Locate the cell with the specified text and output its (X, Y) center coordinate. 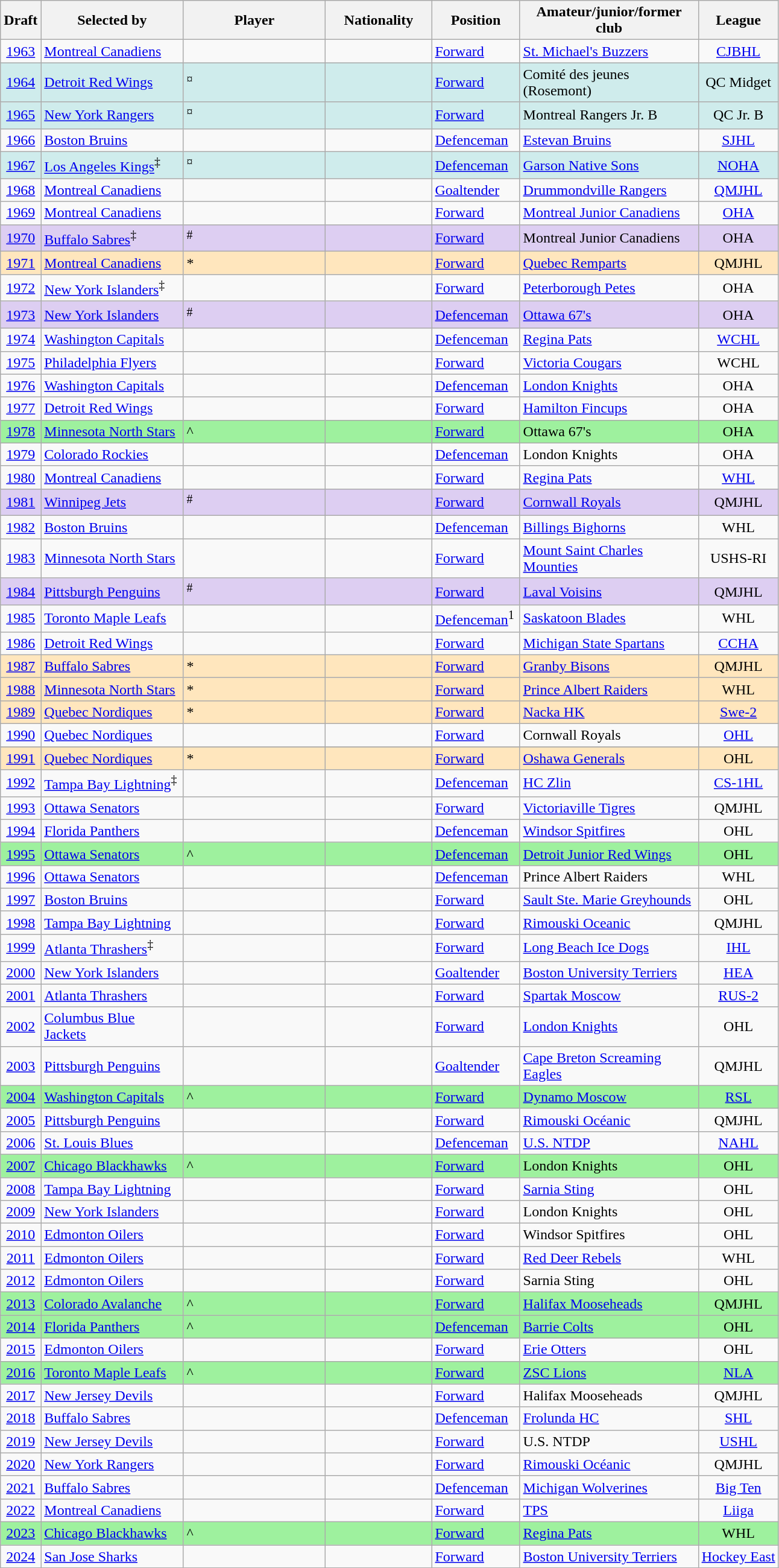
1977 (20, 408)
Winnipeg Jets (112, 502)
2010 (20, 1235)
Victoriaville Tigres (609, 808)
2008 (20, 1189)
USHL (738, 1441)
2013 (20, 1304)
1994 (20, 831)
2006 (20, 1143)
Colorado Avalanche (112, 1304)
2001 (20, 995)
Colorado Rockies (112, 454)
Saskatoon Blades (609, 619)
1999 (20, 947)
2004 (20, 1097)
Spartak Moscow (609, 995)
1995 (20, 854)
1974 (20, 340)
Buffalo Sabres‡ (112, 238)
1968 (20, 190)
Selected by (112, 21)
1978 (20, 431)
1992 (20, 783)
Red Deer Rebels (609, 1258)
2011 (20, 1258)
Hamilton Fincups (609, 408)
Atlanta Thrashers‡ (112, 947)
2024 (20, 1557)
1998 (20, 922)
1997 (20, 900)
RUS-2 (738, 995)
NAHL (738, 1143)
Garson Native Sons (609, 165)
1975 (20, 363)
St. Louis Blues (112, 1143)
1969 (20, 213)
1967 (20, 165)
SHL (738, 1418)
1986 (20, 643)
Position (476, 21)
QC Midget (738, 82)
Rimouski Oceanic (609, 922)
Comité des jeunes (Rosemont) (609, 82)
NLA (738, 1373)
Swe-2 (738, 712)
1985 (20, 619)
CS-1HL (738, 783)
1971 (20, 263)
1973 (20, 315)
2017 (20, 1395)
Michigan Wolverines (609, 1487)
TPS (609, 1510)
2016 (20, 1373)
CCHA (738, 643)
ZSC Lions (609, 1373)
2019 (20, 1441)
QC Jr. B (738, 116)
Defenceman1 (476, 619)
1963 (20, 51)
Michigan State Spartans (609, 643)
Hockey East (738, 1557)
1976 (20, 386)
1980 (20, 477)
2021 (20, 1487)
1966 (20, 140)
Dynamo Moscow (609, 1097)
SJHL (738, 140)
Big Ten (738, 1487)
Frolunda HC (609, 1418)
1970 (20, 238)
1982 (20, 527)
League (738, 21)
2014 (20, 1327)
Peterborough Petes (609, 288)
1987 (20, 666)
Liiga (738, 1510)
2018 (20, 1418)
Detroit Junior Red Wings (609, 854)
1979 (20, 454)
Mount Saint Charles Mounties (609, 559)
Atlanta Thrashers (112, 995)
Billings Bighorns (609, 527)
St. Michael's Buzzers (609, 51)
2000 (20, 973)
1965 (20, 116)
1989 (20, 712)
HC Zlin (609, 783)
San Jose Sharks (112, 1557)
Estevan Bruins (609, 140)
IHL (738, 947)
USHS-RI (738, 559)
Laval Voisins (609, 591)
Amateur/junior/former club (609, 21)
Sault Ste. Marie Greyhounds (609, 900)
2003 (20, 1065)
2015 (20, 1350)
2023 (20, 1533)
Long Beach Ice Dogs (609, 947)
Nacka HK (609, 712)
RSL (738, 1097)
Quebec Remparts (609, 263)
2020 (20, 1464)
Tampa Bay Lightning‡ (112, 783)
Nationality (379, 21)
1972 (20, 288)
Columbus Blue Jackets (112, 1027)
2002 (20, 1027)
1964 (20, 82)
HEA (738, 973)
1991 (20, 758)
1983 (20, 559)
Oshawa Generals (609, 758)
2012 (20, 1281)
2009 (20, 1212)
CJBHL (738, 51)
Barrie Colts (609, 1327)
Victoria Cougars (609, 363)
Cape Breton Screaming Eagles (609, 1065)
Player (254, 21)
1981 (20, 502)
New York Islanders‡ (112, 288)
2022 (20, 1510)
Drummondville Rangers (609, 190)
Erie Otters (609, 1350)
2007 (20, 1166)
Philadelphia Flyers (112, 363)
1996 (20, 877)
Granby Bisons (609, 666)
Draft (20, 21)
Montreal Rangers Jr. B (609, 116)
NOHA (738, 165)
1984 (20, 591)
1990 (20, 735)
Los Angeles Kings‡ (112, 165)
1988 (20, 689)
2005 (20, 1120)
1993 (20, 808)
